From the cell containing the given text, extract its center point as [X, Y] coordinate. 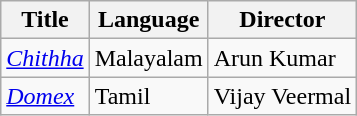
Vijay Veermal [282, 96]
Language [148, 20]
Malayalam [148, 58]
Director [282, 20]
Title [45, 20]
Tamil [148, 96]
Arun Kumar [282, 58]
Chithha [45, 58]
Domex [45, 96]
